From the cell containing the given text, extract its center point as [X, Y] coordinate. 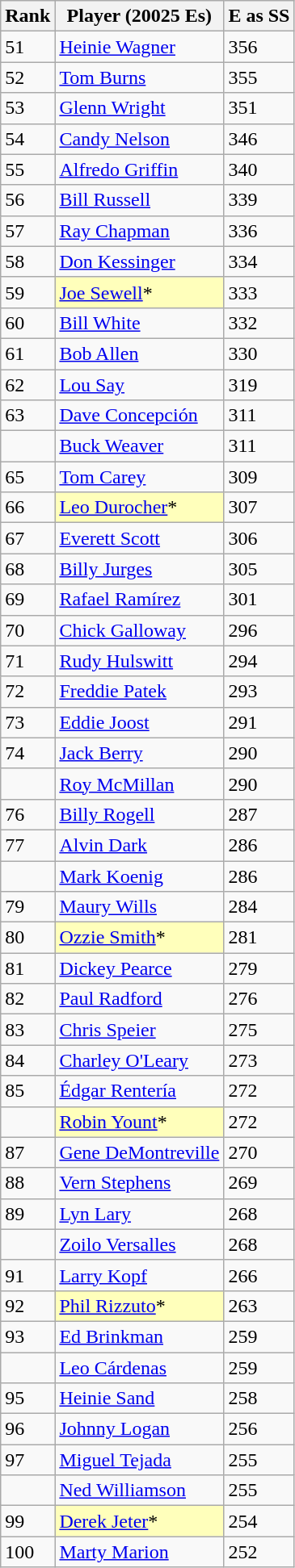
307 [259, 508]
97 [27, 1460]
Buck Weaver [139, 446]
309 [259, 477]
Dickey Pearce [139, 968]
Heinie Sand [139, 1399]
263 [259, 1306]
Tom Carey [139, 477]
85 [27, 1091]
Larry Kopf [139, 1275]
Chick Galloway [139, 630]
Billy Rogell [139, 814]
Zoilo Versalles [139, 1244]
Roy McMillan [139, 784]
334 [259, 261]
319 [259, 385]
Leo Cárdenas [139, 1368]
266 [259, 1275]
306 [259, 538]
Don Kessinger [139, 261]
332 [259, 323]
Johnny Logan [139, 1429]
E as SS [259, 16]
69 [27, 600]
Bob Allen [139, 353]
287 [259, 814]
269 [259, 1183]
54 [27, 139]
Alfredo Griffin [139, 169]
72 [27, 692]
Heinie Wagner [139, 47]
275 [259, 1030]
Jack Berry [139, 753]
273 [259, 1060]
Everett Scott [139, 538]
57 [27, 231]
Phil Rizzuto* [139, 1306]
80 [27, 938]
Rudy Hulswitt [139, 661]
276 [259, 999]
346 [259, 139]
Marty Marion [139, 1552]
Édgar Rentería [139, 1091]
71 [27, 661]
76 [27, 814]
96 [27, 1429]
59 [27, 292]
Glenn Wright [139, 108]
296 [259, 630]
Ozzie Smith* [139, 938]
254 [259, 1521]
258 [259, 1399]
60 [27, 323]
294 [259, 661]
52 [27, 77]
67 [27, 538]
93 [27, 1336]
Charley O'Leary [139, 1060]
62 [27, 385]
63 [27, 416]
Miguel Tejada [139, 1460]
53 [27, 108]
305 [259, 569]
91 [27, 1275]
Leo Durocher* [139, 508]
79 [27, 907]
Joe Sewell* [139, 292]
355 [259, 77]
Alvin Dark [139, 845]
84 [27, 1060]
55 [27, 169]
Ned Williamson [139, 1491]
74 [27, 753]
291 [259, 722]
Player (20025 Es) [139, 16]
Paul Radford [139, 999]
100 [27, 1552]
284 [259, 907]
56 [27, 200]
Freddie Patek [139, 692]
252 [259, 1552]
77 [27, 845]
256 [259, 1429]
Vern Stephens [139, 1183]
Bill White [139, 323]
336 [259, 231]
Gene DeMontreville [139, 1152]
82 [27, 999]
51 [27, 47]
Dave Concepción [139, 416]
293 [259, 692]
Bill Russell [139, 200]
81 [27, 968]
Eddie Joost [139, 722]
Ray Chapman [139, 231]
99 [27, 1521]
66 [27, 508]
279 [259, 968]
Lyn Lary [139, 1214]
92 [27, 1306]
340 [259, 169]
83 [27, 1030]
89 [27, 1214]
Rank [27, 16]
73 [27, 722]
95 [27, 1399]
Rafael Ramírez [139, 600]
Candy Nelson [139, 139]
58 [27, 261]
Lou Say [139, 385]
Chris Speier [139, 1030]
330 [259, 353]
Derek Jeter* [139, 1521]
Ed Brinkman [139, 1336]
351 [259, 108]
88 [27, 1183]
Robin Yount* [139, 1122]
68 [27, 569]
Mark Koenig [139, 876]
301 [259, 600]
333 [259, 292]
339 [259, 200]
61 [27, 353]
281 [259, 938]
65 [27, 477]
270 [259, 1152]
Tom Burns [139, 77]
Maury Wills [139, 907]
356 [259, 47]
Billy Jurges [139, 569]
70 [27, 630]
87 [27, 1152]
